Locate the cell with the specified text and output its (X, Y) center coordinate. 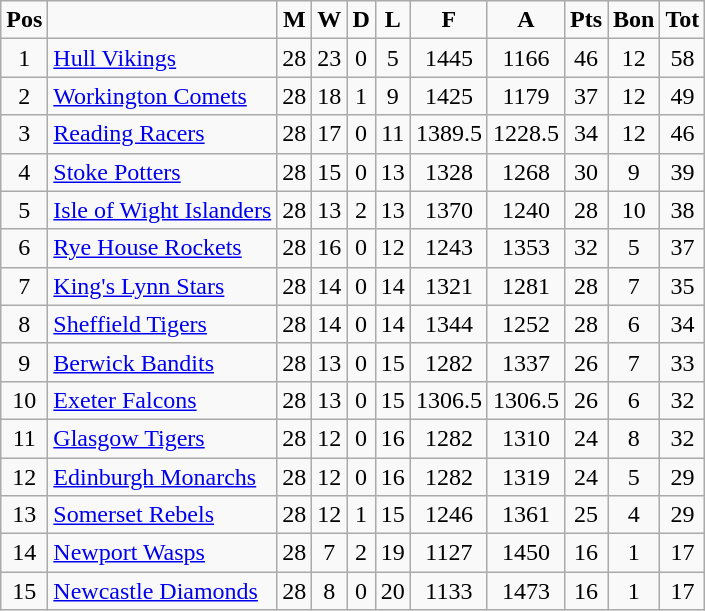
Workington Comets (162, 96)
1133 (448, 591)
Isle of Wight Islanders (162, 210)
1252 (526, 324)
Somerset Rebels (162, 515)
1361 (526, 515)
1370 (448, 210)
1243 (448, 248)
1445 (448, 58)
Edinburgh Monarchs (162, 477)
1450 (526, 553)
M (294, 20)
Exeter Falcons (162, 400)
King's Lynn Stars (162, 286)
1281 (526, 286)
A (526, 20)
1127 (448, 553)
3 (24, 134)
1425 (448, 96)
1344 (448, 324)
1473 (526, 591)
23 (330, 58)
Glasgow Tigers (162, 438)
1166 (526, 58)
1246 (448, 515)
1328 (448, 172)
1319 (526, 477)
F (448, 20)
W (330, 20)
1240 (526, 210)
Sheffield Tigers (162, 324)
39 (682, 172)
30 (586, 172)
20 (392, 591)
33 (682, 362)
Pts (586, 20)
Newcastle Diamonds (162, 591)
Reading Racers (162, 134)
38 (682, 210)
D (361, 20)
1337 (526, 362)
1179 (526, 96)
25 (586, 515)
Stoke Potters (162, 172)
1353 (526, 248)
18 (330, 96)
Bon (634, 20)
49 (682, 96)
Hull Vikings (162, 58)
Pos (24, 20)
35 (682, 286)
1228.5 (526, 134)
L (392, 20)
1310 (526, 438)
1389.5 (448, 134)
1268 (526, 172)
Tot (682, 20)
Berwick Bandits (162, 362)
Rye House Rockets (162, 248)
58 (682, 58)
19 (392, 553)
1321 (448, 286)
Newport Wasps (162, 553)
